Return the [x, y] coordinate for the center point of the cell that contains the specified text.  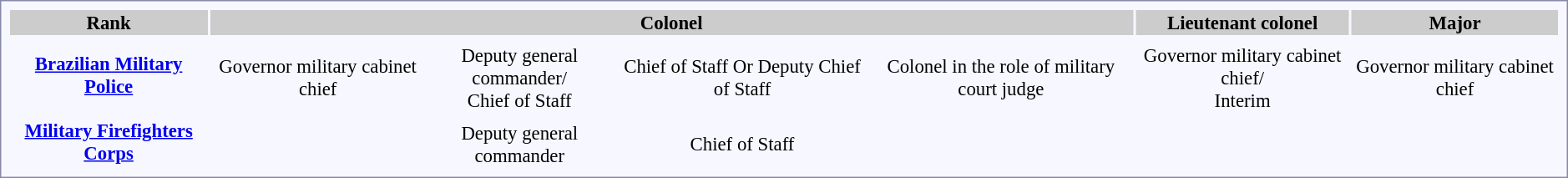
Governor military cabinet chief/Interim [1242, 78]
Colonel in the role of military court judge [1002, 78]
Deputy general commander [519, 144]
Rank [109, 23]
Lieutenant colonel [1242, 23]
Chief of Staff [741, 144]
Deputy general commander/Chief of Staff [519, 78]
Colonel [671, 23]
Chief of Staff Or Deputy Chief of Staff [741, 78]
Major [1454, 23]
Brazilian Military Police [109, 75]
Military Firefighters Corps [109, 142]
